Output the (x, y) coordinate of the center of the cell containing the given text.  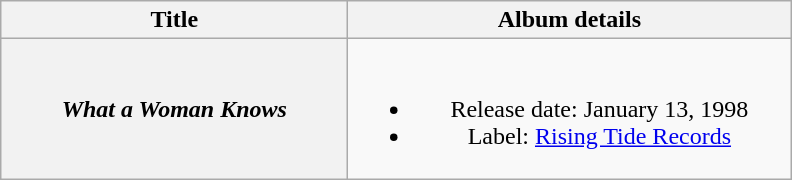
What a Woman Knows (174, 109)
Album details (570, 20)
Title (174, 20)
Release date: January 13, 1998Label: Rising Tide Records (570, 109)
